Detect which cell encompasses the target text, then output its (x, y) center coordinate. 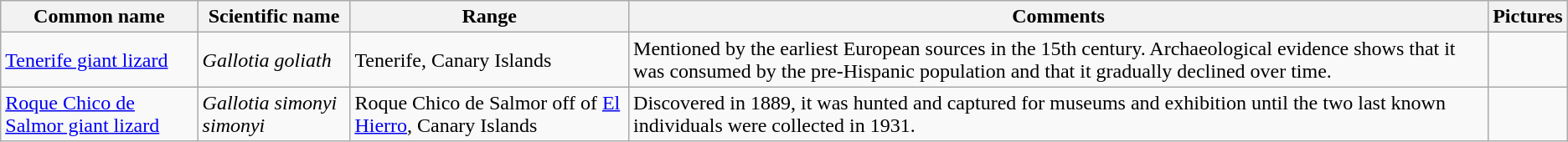
Tenerife giant lizard (99, 60)
Common name (99, 17)
Tenerife, Canary Islands (489, 60)
Roque Chico de Salmor giant lizard (99, 114)
Gallotia goliath (274, 60)
Comments (1059, 17)
Discovered in 1889, it was hunted and captured for museums and exhibition until the two last known individuals were collected in 1931. (1059, 114)
Roque Chico de Salmor off of El Hierro, Canary Islands (489, 114)
Scientific name (274, 17)
Gallotia simonyi simonyi (274, 114)
Range (489, 17)
Pictures (1528, 17)
